Determine the (X, Y) coordinate at the center of the cell enclosing the given text.  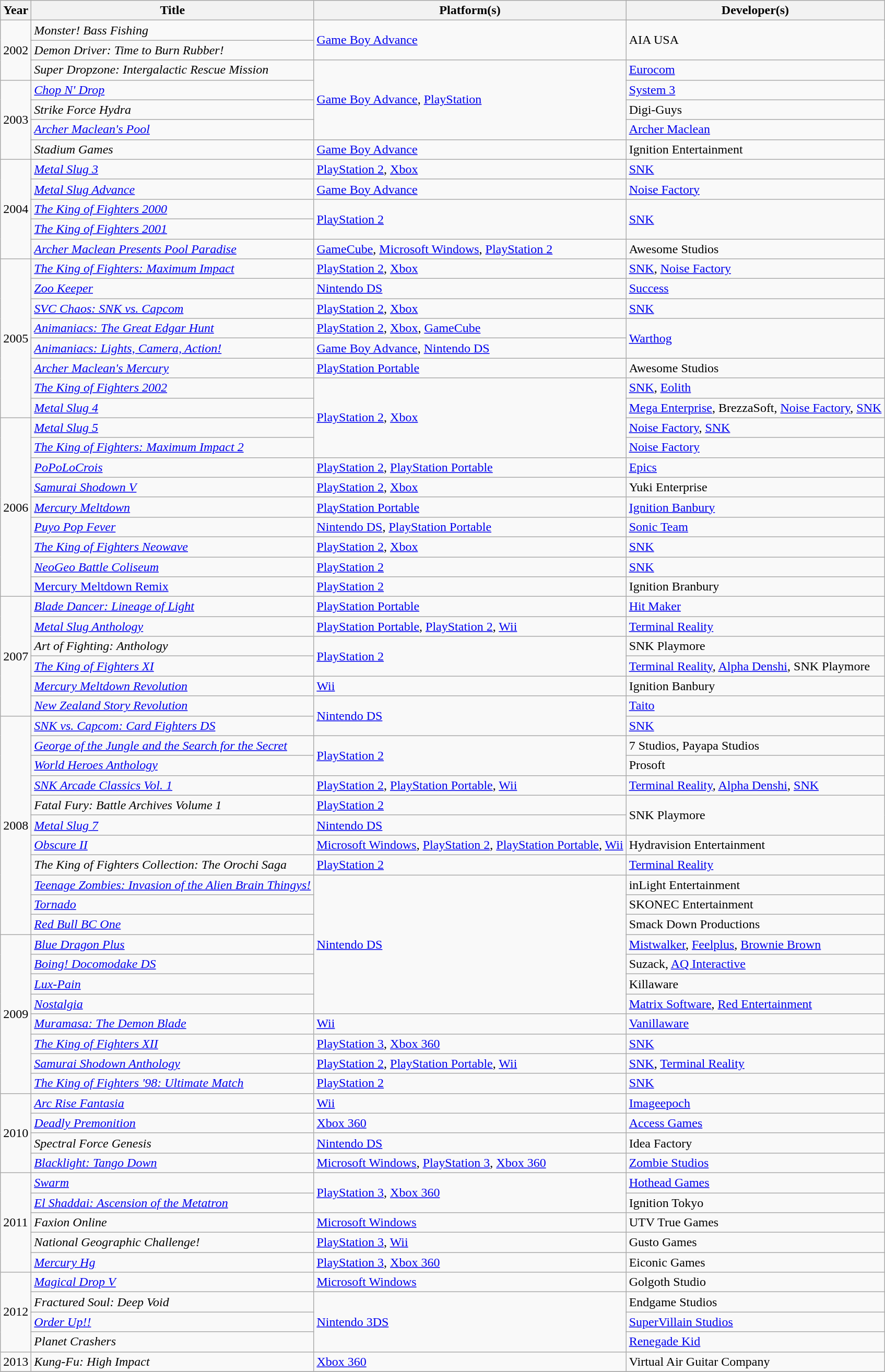
New Zealand Story Revolution (172, 706)
Puyo Pop Fever (172, 527)
Samurai Shodown V (172, 487)
Zombie Studios (755, 1163)
Demon Driver: Time to Burn Rubber! (172, 50)
Magical Drop V (172, 1282)
World Heroes Anthology (172, 765)
Metal Slug 4 (172, 408)
Metal Slug 7 (172, 825)
Blacklight: Tango Down (172, 1163)
Animaniacs: The Great Edgar Hunt (172, 328)
Vanillaware (755, 1024)
2012 (16, 1312)
Mercury Hg (172, 1262)
Tornado (172, 905)
2003 (16, 120)
Suzack, AQ Interactive (755, 964)
SNK, Noise Factory (755, 269)
Mercury Meltdown Remix (172, 587)
Terminal Reality, Alpha Denshi, SNK Playmore (755, 666)
Terminal Reality, Alpha Denshi, SNK (755, 785)
Endgame Studios (755, 1302)
Noise Factory, SNK (755, 428)
Nintendo 3DS (470, 1322)
SNK, Eolith (755, 388)
El Shaddai: Ascension of the Metatron (172, 1202)
The King of Fighters '98: Ultimate Match (172, 1083)
inLight Entertainment (755, 885)
Chop N' Drop (172, 90)
Smack Down Productions (755, 925)
Year (16, 10)
AIA USA (755, 40)
PlayStation 2, Xbox, GameCube (470, 328)
Killaware (755, 984)
2011 (16, 1222)
National Geographic Challenge! (172, 1243)
Metal Slug 5 (172, 428)
Archer Maclean's Mercury (172, 368)
Super Dropzone: Intergalactic Rescue Mission (172, 70)
PlayStation Portable, PlayStation 2, Wii (470, 626)
SNK, Terminal Reality (755, 1063)
The King of Fighters Collection: The Orochi Saga (172, 865)
Animaniacs: Lights, Camera, Action! (172, 348)
Mega Enterprise, BrezzaSoft, Noise Factory, SNK (755, 408)
Blade Dancer: Lineage of Light (172, 607)
Fractured Soul: Deep Void (172, 1302)
Lux-Pain (172, 984)
Hothead Games (755, 1182)
The King of Fighters 2001 (172, 229)
Metal Slug Anthology (172, 626)
Mistwalker, Feelplus, Brownie Brown (755, 944)
Art of Fighting: Anthology (172, 646)
Eurocom (755, 70)
Muramasa: The Demon Blade (172, 1024)
System 3 (755, 90)
Strike Force Hydra (172, 110)
Swarm (172, 1182)
2008 (16, 825)
Monster! Bass Fishing (172, 30)
Golgoth Studio (755, 1282)
The King of Fighters 2002 (172, 388)
Archer Maclean Presents Pool Paradise (172, 249)
Microsoft Windows, PlayStation 2, PlayStation Portable, Wii (470, 845)
2002 (16, 50)
Samurai Shodown Anthology (172, 1063)
Ignition Branbury (755, 587)
The King of Fighters: Maximum Impact 2 (172, 447)
Boing! Docomodake DS (172, 964)
2005 (16, 338)
Platform(s) (470, 10)
SNK Arcade Classics Vol. 1 (172, 785)
Faxion Online (172, 1223)
SNK vs. Capcom: Card Fighters DS (172, 726)
Sonic Team (755, 527)
Order Up!! (172, 1322)
Yuki Enterprise (755, 487)
Mercury Meltdown (172, 507)
Obscure II (172, 845)
Hydravision Entertainment (755, 845)
SVC Chaos: SNK vs. Capcom (172, 309)
Gusto Games (755, 1243)
GameCube, Microsoft Windows, PlayStation 2 (470, 249)
Nostalgia (172, 1004)
Archer Maclean (755, 129)
Warthog (755, 338)
Idea Factory (755, 1143)
The King of Fighters Neowave (172, 547)
SuperVillain Studios (755, 1322)
Developer(s) (755, 10)
2009 (16, 1014)
2013 (16, 1362)
7 Studios, Payapa Studios (755, 746)
Matrix Software, Red Entertainment (755, 1004)
Metal Slug Advance (172, 189)
Archer Maclean's Pool (172, 129)
Taito (755, 706)
Game Boy Advance, Nintendo DS (470, 348)
Stadium Games (172, 149)
Deadly Premonition (172, 1123)
Microsoft Windows, PlayStation 3, Xbox 360 (470, 1163)
2004 (16, 209)
George of the Jungle and the Search for the Secret (172, 746)
Game Boy Advance, PlayStation (470, 100)
Metal Slug 3 (172, 169)
The King of Fighters XI (172, 666)
Red Bull BC One (172, 925)
PlayStation 3, Wii (470, 1243)
Digi-Guys (755, 110)
The King of Fighters XII (172, 1044)
Blue Dragon Plus (172, 944)
UTV True Games (755, 1223)
Eiconic Games (755, 1262)
SKONEC Entertainment (755, 905)
Spectral Force Genesis (172, 1143)
The King of Fighters 2000 (172, 209)
Arc Rise Fantasia (172, 1103)
Access Games (755, 1123)
Prosoft (755, 765)
PoPoLoCrois (172, 467)
2010 (16, 1133)
Ignition Tokyo (755, 1202)
Mercury Meltdown Revolution (172, 686)
Renegade Kid (755, 1342)
The King of Fighters: Maximum Impact (172, 269)
Virtual Air Guitar Company (755, 1362)
Success (755, 289)
Teenage Zombies: Invasion of the Alien Brain Thingys! (172, 885)
NeoGeo Battle Coliseum (172, 566)
PlayStation 2, PlayStation Portable (470, 467)
Ignition Entertainment (755, 149)
Fatal Fury: Battle Archives Volume 1 (172, 805)
Planet Crashers (172, 1342)
2007 (16, 656)
Imageepoch (755, 1103)
2006 (16, 507)
Kung-Fu: High Impact (172, 1362)
Epics (755, 467)
Hit Maker (755, 607)
Title (172, 10)
Nintendo DS, PlayStation Portable (470, 527)
Zoo Keeper (172, 289)
